Locate the cell with the specified text and output its [X, Y] center coordinate. 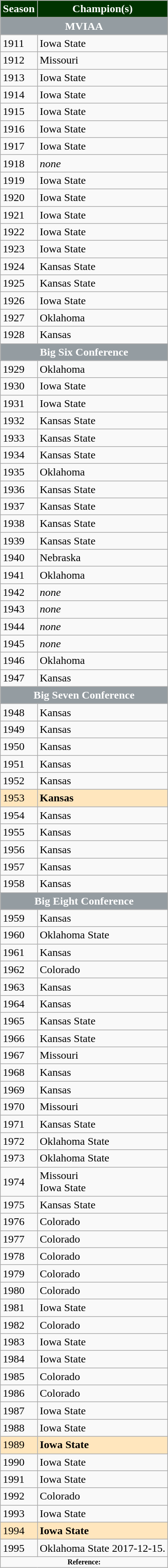
1927 [19, 318]
1962 [19, 969]
1979 [19, 1273]
1926 [19, 301]
1942 [19, 592]
1968 [19, 1073]
1987 [19, 1411]
1971 [19, 1124]
1913 [19, 78]
1980 [19, 1290]
1919 [19, 180]
MissouriIowa State [102, 1182]
1994 [19, 1531]
1952 [19, 781]
Oklahoma State 2017-12-15. [102, 1548]
1922 [19, 232]
1973 [19, 1158]
1934 [19, 455]
1959 [19, 918]
1966 [19, 1038]
Champion(s) [102, 9]
Nebraska [102, 558]
Season [19, 9]
1944 [19, 626]
1990 [19, 1462]
Big Eight Conference [84, 901]
1939 [19, 541]
1916 [19, 129]
1937 [19, 507]
1964 [19, 1004]
Reference: [84, 1562]
1938 [19, 524]
1946 [19, 661]
1989 [19, 1445]
1984 [19, 1359]
1911 [19, 43]
MVIAA [84, 26]
1991 [19, 1479]
1943 [19, 609]
1993 [19, 1513]
1925 [19, 283]
1941 [19, 575]
1933 [19, 438]
1923 [19, 249]
1988 [19, 1428]
1950 [19, 746]
1945 [19, 644]
1918 [19, 163]
1924 [19, 266]
1967 [19, 1056]
1912 [19, 60]
1931 [19, 403]
1948 [19, 712]
1977 [19, 1239]
1972 [19, 1141]
1947 [19, 678]
1955 [19, 832]
1915 [19, 112]
1953 [19, 798]
Big Six Conference [84, 352]
1960 [19, 935]
1992 [19, 1496]
1932 [19, 421]
1985 [19, 1376]
1986 [19, 1394]
1975 [19, 1205]
1940 [19, 558]
1978 [19, 1256]
Big Seven Conference [84, 695]
1982 [19, 1325]
1954 [19, 815]
1974 [19, 1182]
1961 [19, 952]
1970 [19, 1107]
1917 [19, 146]
1981 [19, 1307]
1956 [19, 850]
1936 [19, 489]
1965 [19, 1021]
1963 [19, 987]
1949 [19, 729]
1969 [19, 1090]
1921 [19, 215]
1914 [19, 95]
1958 [19, 884]
1951 [19, 764]
1930 [19, 386]
1929 [19, 369]
1935 [19, 472]
1995 [19, 1548]
1928 [19, 335]
1920 [19, 197]
1976 [19, 1222]
1983 [19, 1342]
1957 [19, 867]
